For the text-containing cell, return its midpoint in (x, y) coordinate format. 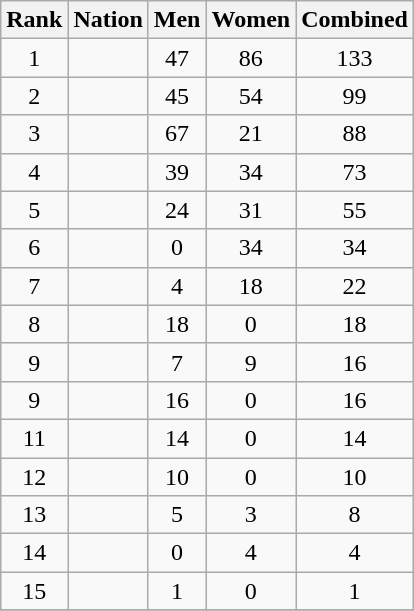
22 (355, 286)
99 (355, 96)
Rank (34, 20)
Men (177, 20)
21 (251, 134)
54 (251, 96)
24 (177, 210)
133 (355, 58)
2 (34, 96)
39 (177, 172)
73 (355, 172)
55 (355, 210)
45 (177, 96)
88 (355, 134)
Combined (355, 20)
47 (177, 58)
67 (177, 134)
86 (251, 58)
13 (34, 515)
11 (34, 438)
Nation (108, 20)
6 (34, 248)
Women (251, 20)
15 (34, 591)
31 (251, 210)
12 (34, 477)
